Extract the [x, y] coordinate from the center of the cell holding the provided text.  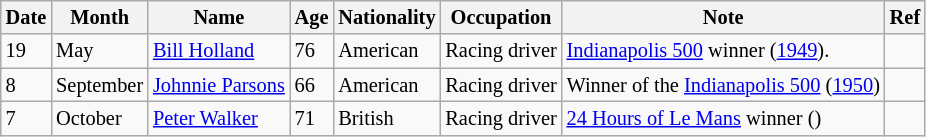
71 [312, 118]
66 [312, 85]
May [100, 51]
Indianapolis 500 winner (1949). [724, 51]
Occupation [500, 17]
Peter Walker [219, 118]
Ref [905, 17]
October [100, 118]
Bill Holland [219, 51]
Name [219, 17]
Winner of the Indianapolis 500 (1950) [724, 85]
7 [26, 118]
Note [724, 17]
Month [100, 17]
8 [26, 85]
Johnnie Parsons [219, 85]
Age [312, 17]
Nationality [386, 17]
19 [26, 51]
Date [26, 17]
76 [312, 51]
24 Hours of Le Mans winner () [724, 118]
British [386, 118]
September [100, 85]
